Output the [x, y] coordinate of the center of the cell containing the given text.  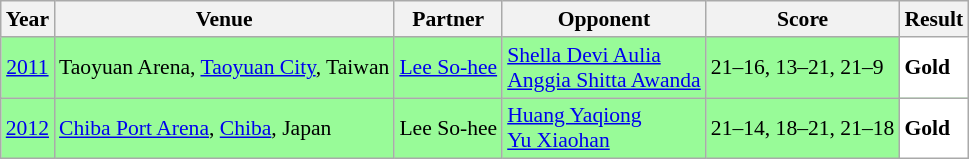
2012 [28, 128]
Result [934, 19]
Shella Devi Aulia Anggia Shitta Awanda [604, 68]
Chiba Port Arena, Chiba, Japan [224, 128]
Year [28, 19]
Partner [448, 19]
Score [803, 19]
Taoyuan Arena, Taoyuan City, Taiwan [224, 68]
21–16, 13–21, 21–9 [803, 68]
Opponent [604, 19]
2011 [28, 68]
Venue [224, 19]
Huang Yaqiong Yu Xiaohan [604, 128]
21–14, 18–21, 21–18 [803, 128]
